Scan for the cell matching the given text and deliver its [X, Y] coordinate at center. 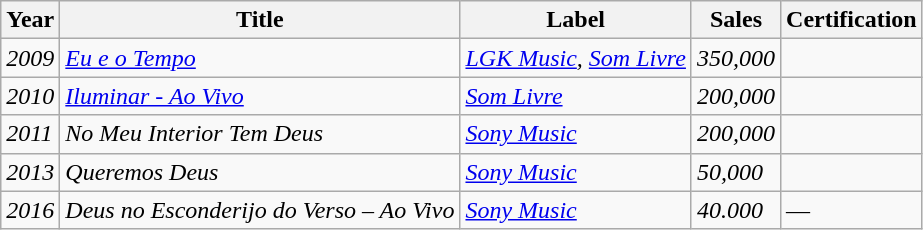
2011 [30, 134]
LGK Music, Som Livre [576, 58]
Sales [736, 20]
Eu e o Tempo [260, 58]
50,000 [736, 172]
2013 [30, 172]
No Meu Interior Tem Deus [260, 134]
2009 [30, 58]
Year [30, 20]
350,000 [736, 58]
Queremos Deus [260, 172]
Deus no Esconderijo do Verso – Ao Vivo [260, 210]
40.000 [736, 210]
— [852, 210]
Title [260, 20]
Label [576, 20]
Certification [852, 20]
Som Livre [576, 96]
2010 [30, 96]
Iluminar - Ao Vivo [260, 96]
2016 [30, 210]
